Return the [X, Y] coordinate for the center point of the cell that contains the specified text.  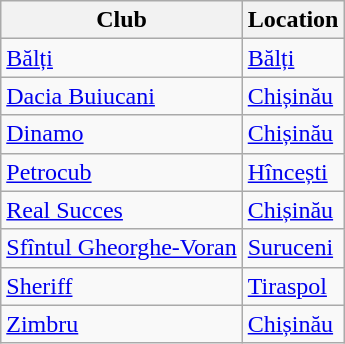
Zimbru [122, 324]
Location [293, 20]
Sheriff [122, 286]
Hîncești [293, 172]
Club [122, 20]
Suruceni [293, 248]
Petrocub [122, 172]
Real Succes [122, 210]
Tiraspol [293, 286]
Dacia Buiucani [122, 96]
Dinamo [122, 134]
Sfîntul Gheorghe-Voran [122, 248]
